For the text-containing cell, return its midpoint in [x, y] coordinate format. 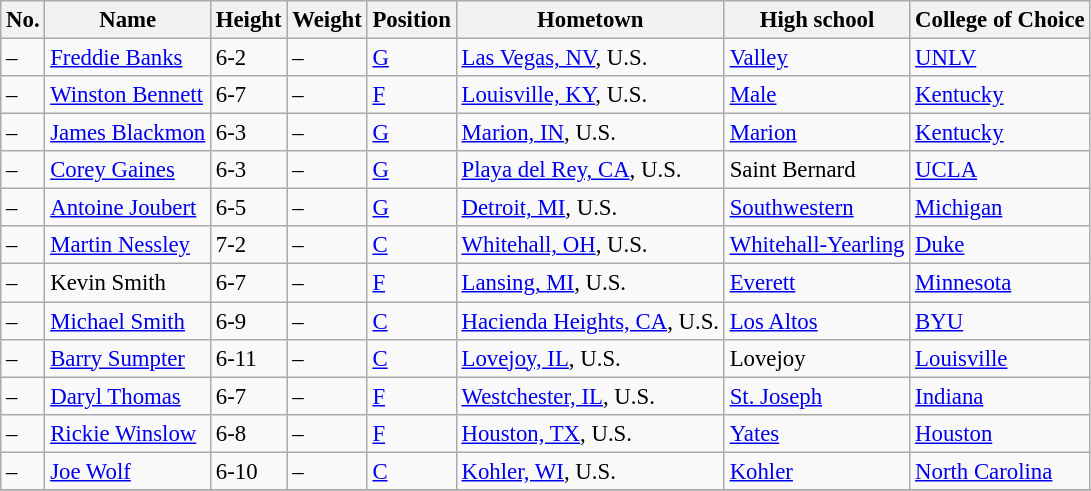
UNLV [1000, 58]
Houston, TX, U.S. [590, 433]
Position [412, 20]
Louisville, KY, U.S. [590, 95]
Kevin Smith [128, 283]
Hacienda Heights, CA, U.S. [590, 321]
Kohler [816, 471]
Martin Nessley [128, 245]
Height [248, 20]
BYU [1000, 321]
James Blackmon [128, 133]
Yates [816, 433]
No. [23, 20]
6-11 [248, 358]
College of Choice [1000, 20]
Whitehall, OH, U.S. [590, 245]
Lansing, MI, U.S. [590, 283]
Lovejoy [816, 358]
Male [816, 95]
6-10 [248, 471]
Corey Gaines [128, 170]
Marion, IN, U.S. [590, 133]
Weight [327, 20]
Whitehall-Yearling [816, 245]
Duke [1000, 245]
Michigan [1000, 208]
Saint Bernard [816, 170]
Michael Smith [128, 321]
St. Joseph [816, 396]
Los Altos [816, 321]
Antoine Joubert [128, 208]
Louisville [1000, 358]
Freddie Banks [128, 58]
North Carolina [1000, 471]
UCLA [1000, 170]
Houston [1000, 433]
Southwestern [816, 208]
6-8 [248, 433]
Barry Sumpter [128, 358]
Name [128, 20]
Minnesota [1000, 283]
Rickie Winslow [128, 433]
Valley [816, 58]
Everett [816, 283]
Lovejoy, IL, U.S. [590, 358]
7-2 [248, 245]
Las Vegas, NV, U.S. [590, 58]
Marion [816, 133]
Daryl Thomas [128, 396]
Westchester, IL, U.S. [590, 396]
6-5 [248, 208]
6-2 [248, 58]
Indiana [1000, 396]
6-9 [248, 321]
Winston Bennett [128, 95]
Playa del Rey, CA, U.S. [590, 170]
Kohler, WI, U.S. [590, 471]
High school [816, 20]
Hometown [590, 20]
Detroit, MI, U.S. [590, 208]
Joe Wolf [128, 471]
